Extract the [x, y] coordinate from the center of the cell holding the provided text.  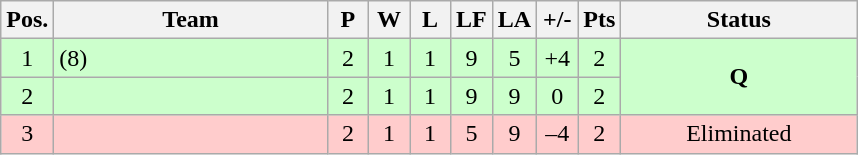
Q [739, 77]
P [348, 20]
–4 [558, 134]
Status [739, 20]
+/- [558, 20]
0 [558, 96]
Pos. [28, 20]
LF [472, 20]
L [430, 20]
Eliminated [739, 134]
3 [28, 134]
+4 [558, 58]
(8) [191, 58]
LA [514, 20]
Pts [600, 20]
W [388, 20]
Team [191, 20]
